Provide the [X, Y] coordinate of the cell's center where the given text is located.  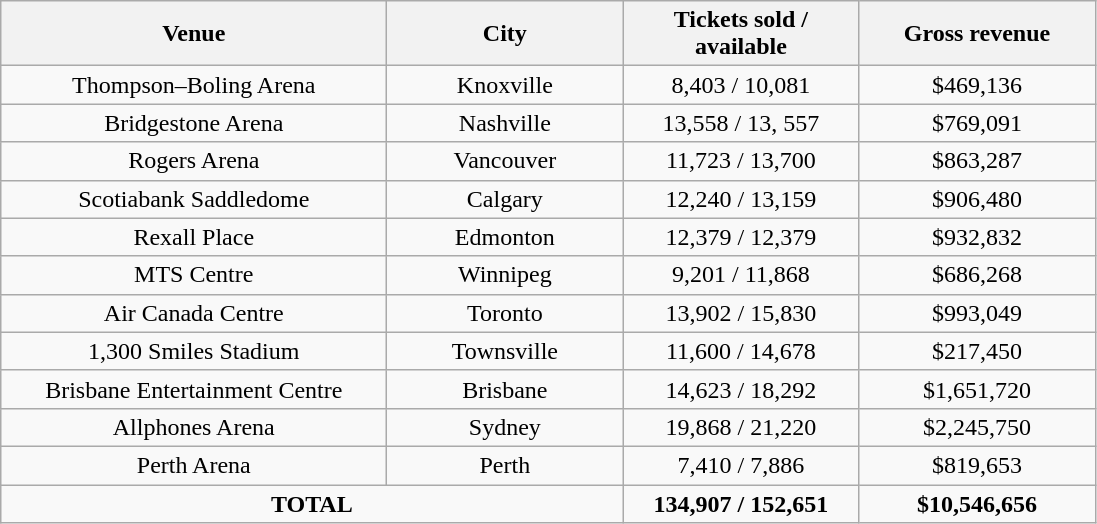
Rexall Place [194, 237]
Toronto [505, 313]
Calgary [505, 199]
$769,091 [977, 123]
Nashville [505, 123]
11,600 / 14,678 [741, 351]
Tickets sold / available [741, 34]
7,410 / 7,886 [741, 465]
TOTAL [312, 503]
Brisbane [505, 389]
Air Canada Centre [194, 313]
$1,651,720 [977, 389]
Winnipeg [505, 275]
$906,480 [977, 199]
Knoxville [505, 85]
1,300 Smiles Stadium [194, 351]
11,723 / 13,700 [741, 161]
9,201 / 11,868 [741, 275]
19,868 / 21,220 [741, 427]
$993,049 [977, 313]
Thompson–Boling Arena [194, 85]
Townsville [505, 351]
$819,653 [977, 465]
Brisbane Entertainment Centre [194, 389]
Allphones Arena [194, 427]
Sydney [505, 427]
13,902 / 15,830 [741, 313]
Perth Arena [194, 465]
14,623 / 18,292 [741, 389]
$217,450 [977, 351]
$932,832 [977, 237]
Scotiabank Saddledome [194, 199]
8,403 / 10,081 [741, 85]
Venue [194, 34]
Gross revenue [977, 34]
13,558 / 13, 557 [741, 123]
MTS Centre [194, 275]
12,379 / 12,379 [741, 237]
Bridgestone Arena [194, 123]
City [505, 34]
12,240 / 13,159 [741, 199]
$686,268 [977, 275]
Edmonton [505, 237]
134,907 / 152,651 [741, 503]
$10,546,656 [977, 503]
Rogers Arena [194, 161]
Vancouver [505, 161]
$863,287 [977, 161]
$2,245,750 [977, 427]
$469,136 [977, 85]
Perth [505, 465]
